Detect which cell encompasses the target text, then output its (x, y) center coordinate. 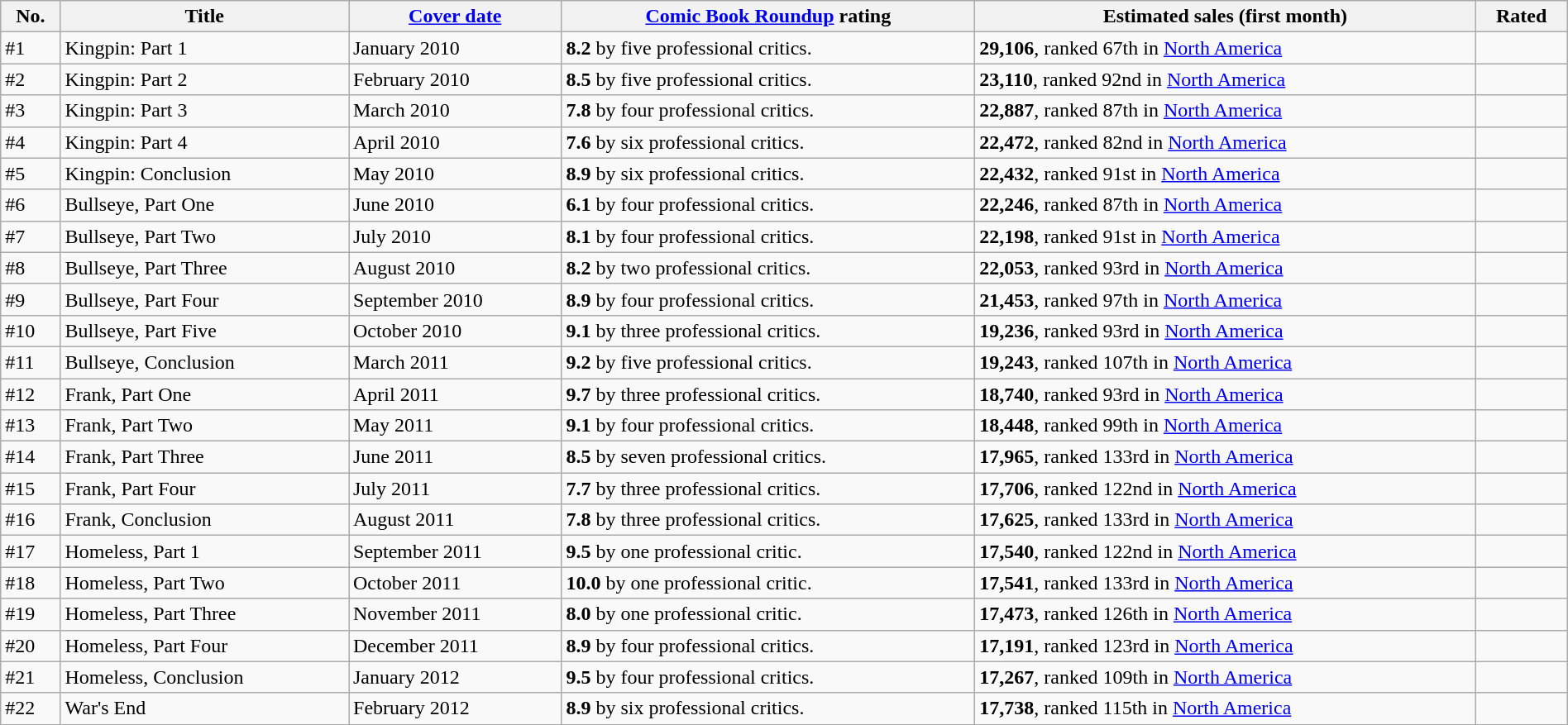
7.8 by four professional critics. (768, 111)
19,243, ranked 107th in North America (1226, 362)
January 2012 (455, 677)
22,432, ranked 91st in North America (1226, 174)
9.2 by five professional critics. (768, 362)
22,887, ranked 87th in North America (1226, 111)
23,110, ranked 92nd in North America (1226, 79)
19,236, ranked 93rd in North America (1226, 331)
Kingpin: Part 1 (205, 48)
#14 (31, 457)
9.5 by one professional critic. (768, 551)
July 2011 (455, 489)
May 2010 (455, 174)
March 2011 (455, 362)
Kingpin: Part 4 (205, 142)
17,625, ranked 133rd in North America (1226, 520)
April 2011 (455, 394)
War's End (205, 708)
Bullseye, Part Three (205, 268)
18,740, ranked 93rd in North America (1226, 394)
17,473, ranked 126th in North America (1226, 614)
#17 (31, 551)
February 2010 (455, 79)
Estimated sales (first month) (1226, 17)
July 2010 (455, 236)
22,053, ranked 93rd in North America (1226, 268)
#7 (31, 236)
8.0 by one professional critic. (768, 614)
June 2010 (455, 205)
Cover date (455, 17)
17,191, ranked 123rd in North America (1226, 646)
#21 (31, 677)
#20 (31, 646)
#2 (31, 79)
#8 (31, 268)
#22 (31, 708)
9.5 by four professional critics. (768, 677)
Frank, Part Two (205, 426)
8.5 by five professional critics. (768, 79)
22,472, ranked 82nd in North America (1226, 142)
October 2011 (455, 583)
22,246, ranked 87th in North America (1226, 205)
Homeless, Part Three (205, 614)
#13 (31, 426)
9.1 by four professional critics. (768, 426)
Rated (1522, 17)
9.1 by three professional critics. (768, 331)
17,541, ranked 133rd in North America (1226, 583)
21,453, ranked 97th in North America (1226, 299)
Bullseye, Conclusion (205, 362)
Frank, Part Four (205, 489)
7.7 by three professional critics. (768, 489)
Kingpin: Part 3 (205, 111)
#6 (31, 205)
Bullseye, Part Five (205, 331)
17,540, ranked 122nd in North America (1226, 551)
#11 (31, 362)
May 2011 (455, 426)
February 2012 (455, 708)
17,267, ranked 109th in North America (1226, 677)
#16 (31, 520)
Title (205, 17)
22,198, ranked 91st in North America (1226, 236)
Kingpin: Part 2 (205, 79)
September 2011 (455, 551)
December 2011 (455, 646)
Homeless, Part Two (205, 583)
7.8 by three professional critics. (768, 520)
6.1 by four professional critics. (768, 205)
29,106, ranked 67th in North America (1226, 48)
9.7 by three professional critics. (768, 394)
17,965, ranked 133rd in North America (1226, 457)
#4 (31, 142)
November 2011 (455, 614)
#10 (31, 331)
January 2010 (455, 48)
8.2 by five professional critics. (768, 48)
Frank, Part One (205, 394)
August 2011 (455, 520)
8.5 by seven professional critics. (768, 457)
7.6 by six professional critics. (768, 142)
Comic Book Roundup rating (768, 17)
#15 (31, 489)
8.1 by four professional critics. (768, 236)
Bullseye, Part Four (205, 299)
No. (31, 17)
#3 (31, 111)
Homeless, Part 1 (205, 551)
#1 (31, 48)
8.2 by two professional critics. (768, 268)
Frank, Part Three (205, 457)
Homeless, Conclusion (205, 677)
October 2010 (455, 331)
#18 (31, 583)
#5 (31, 174)
#9 (31, 299)
10.0 by one professional critic. (768, 583)
#12 (31, 394)
Bullseye, Part Two (205, 236)
17,706, ranked 122nd in North America (1226, 489)
Frank, Conclusion (205, 520)
June 2011 (455, 457)
17,738, ranked 115th in North America (1226, 708)
Bullseye, Part One (205, 205)
Kingpin: Conclusion (205, 174)
18,448, ranked 99th in North America (1226, 426)
Homeless, Part Four (205, 646)
March 2010 (455, 111)
#19 (31, 614)
September 2010 (455, 299)
April 2010 (455, 142)
August 2010 (455, 268)
